From the cell containing the given text, extract its center point as [x, y] coordinate. 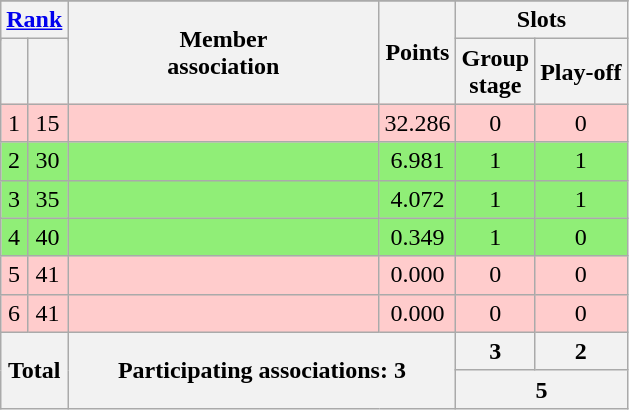
Play-off [581, 72]
Total [34, 370]
Rank [34, 20]
4 [14, 237]
Memberassociation [224, 52]
4.072 [418, 199]
35 [47, 199]
Slots [542, 20]
0.349 [418, 237]
Points [418, 52]
15 [47, 123]
6 [14, 313]
6.981 [418, 161]
32.286 [418, 123]
Groupstage [496, 72]
30 [47, 161]
40 [47, 237]
Participating associations: 3 [262, 370]
